Determine the (X, Y) coordinate at the center of the cell enclosing the given text.  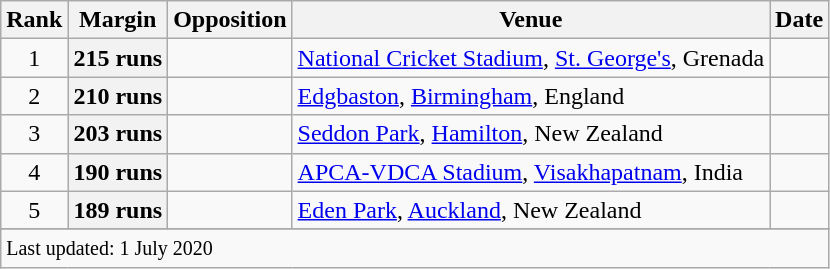
1 (34, 58)
Margin (118, 20)
Last updated: 1 July 2020 (415, 248)
2 (34, 96)
Venue (531, 20)
Edgbaston, Birmingham, England (531, 96)
National Cricket Stadium, St. George's, Grenada (531, 58)
Eden Park, Auckland, New Zealand (531, 210)
189 runs (118, 210)
210 runs (118, 96)
APCA-VDCA Stadium, Visakhapatnam, India (531, 172)
215 runs (118, 58)
5 (34, 210)
Seddon Park, Hamilton, New Zealand (531, 134)
Date (800, 20)
3 (34, 134)
203 runs (118, 134)
Rank (34, 20)
190 runs (118, 172)
Opposition (230, 20)
4 (34, 172)
